Locate the cell with the specified text and output its (x, y) center coordinate. 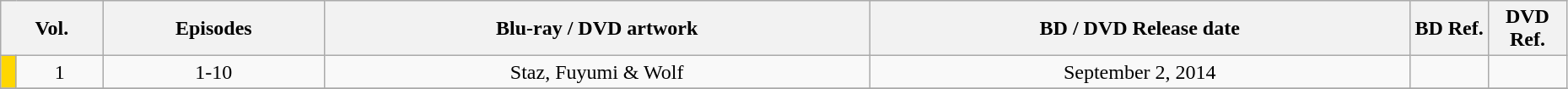
September 2, 2014 (1140, 72)
DVD Ref. (1528, 29)
1 (59, 72)
Blu-ray / DVD artwork (597, 29)
1-10 (214, 72)
BD Ref. (1449, 29)
Episodes (214, 29)
Staz, Fuyumi & Wolf (597, 72)
BD / DVD Release date (1140, 29)
Vol. (52, 29)
